Extract the [x, y] coordinate from the center of the cell holding the provided text.  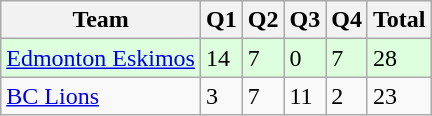
Q1 [221, 20]
Q2 [263, 20]
Q3 [305, 20]
2 [347, 96]
3 [221, 96]
23 [399, 96]
Q4 [347, 20]
14 [221, 58]
BC Lions [101, 96]
11 [305, 96]
Edmonton Eskimos [101, 58]
Total [399, 20]
Team [101, 20]
0 [305, 58]
28 [399, 58]
